Determine the [X, Y] coordinate at the center of the cell enclosing the given text.  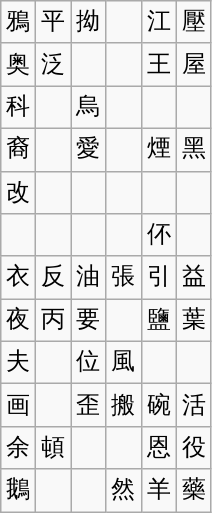
引 [158, 278]
恩 [158, 448]
藥 [194, 490]
然 [124, 490]
鵝 [18, 490]
益 [194, 278]
役 [194, 448]
愛 [88, 150]
煙 [158, 150]
奥 [18, 64]
伓 [158, 236]
搬 [124, 406]
碗 [158, 406]
油 [88, 278]
拗 [88, 22]
烏 [88, 108]
要 [88, 320]
裔 [18, 150]
王 [158, 64]
夫 [18, 362]
羊 [158, 490]
改 [18, 192]
画 [18, 406]
張 [124, 278]
科 [18, 108]
鴉 [18, 22]
歪 [88, 406]
余 [18, 448]
風 [124, 362]
衣 [18, 278]
平 [54, 22]
反 [54, 278]
江 [158, 22]
夜 [18, 320]
頓 [54, 448]
丙 [54, 320]
葉 [194, 320]
壓 [194, 22]
活 [194, 406]
鹽 [158, 320]
泛 [54, 64]
位 [88, 362]
黑 [194, 150]
屋 [194, 64]
